From the cell containing the given text, extract its center point as [x, y] coordinate. 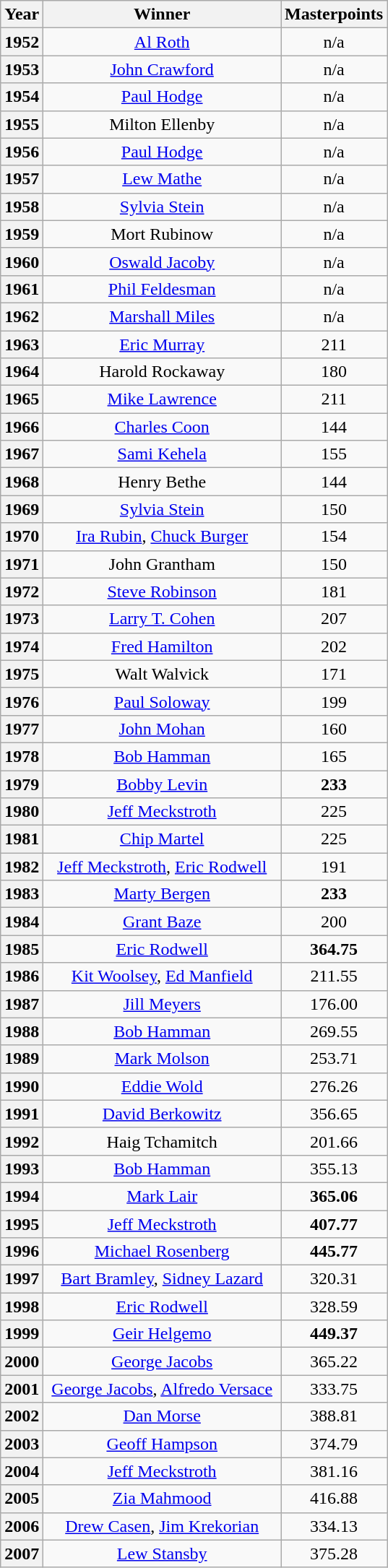
1987 [22, 1004]
Grant Baze [162, 922]
445.77 [334, 1252]
375.28 [334, 1554]
Mike Lawrence [162, 399]
1995 [22, 1224]
1957 [22, 179]
Harold Rockaway [162, 372]
365.22 [334, 1361]
Phil Feldesman [162, 289]
Charles Coon [162, 427]
Geir Helgemo [162, 1334]
Fred Hamilton [162, 646]
1971 [22, 564]
160 [334, 729]
Haig Tchamitch [162, 1141]
David Berkowitz [162, 1114]
1988 [22, 1031]
Winner [162, 14]
1984 [22, 922]
1978 [22, 756]
John Crawford [162, 69]
181 [334, 592]
Marty Bergen [162, 894]
Mark Molson [162, 1059]
Sami Kehela [162, 454]
1967 [22, 454]
1955 [22, 124]
155 [334, 454]
253.71 [334, 1059]
2006 [22, 1526]
1992 [22, 1141]
355.13 [334, 1169]
1996 [22, 1252]
1990 [22, 1086]
334.13 [334, 1526]
Eddie Wold [162, 1086]
2002 [22, 1416]
1965 [22, 399]
Walt Walvick [162, 674]
1961 [22, 289]
Kit Woolsey, Ed Manfield [162, 976]
449.37 [334, 1334]
Milton Ellenby [162, 124]
1959 [22, 234]
201.66 [334, 1141]
211.55 [334, 976]
1973 [22, 619]
191 [334, 867]
Al Roth [162, 42]
2005 [22, 1499]
1953 [22, 69]
1993 [22, 1169]
1982 [22, 867]
Zia Mahmood [162, 1499]
388.81 [334, 1416]
407.77 [334, 1224]
2000 [22, 1361]
328.59 [334, 1307]
365.06 [334, 1196]
1954 [22, 97]
2004 [22, 1471]
Masterpoints [334, 14]
207 [334, 619]
Chip Martel [162, 839]
Jill Meyers [162, 1004]
171 [334, 674]
Marshall Miles [162, 316]
381.16 [334, 1471]
1974 [22, 646]
1960 [22, 261]
154 [334, 537]
1963 [22, 345]
Lew Mathe [162, 179]
Ira Rubin, Chuck Burger [162, 537]
Mark Lair [162, 1196]
1964 [22, 372]
1983 [22, 894]
Steve Robinson [162, 592]
1998 [22, 1307]
1966 [22, 427]
Geoff Hampson [162, 1444]
416.88 [334, 1499]
1972 [22, 592]
Dan Morse [162, 1416]
1991 [22, 1114]
356.65 [334, 1114]
Mort Rubinow [162, 234]
202 [334, 646]
John Grantham [162, 564]
165 [334, 756]
1999 [22, 1334]
1956 [22, 152]
1980 [22, 812]
200 [334, 922]
1962 [22, 316]
1979 [22, 784]
Year [22, 14]
320.31 [334, 1279]
176.00 [334, 1004]
1994 [22, 1196]
1968 [22, 482]
Henry Bethe [162, 482]
199 [334, 701]
269.55 [334, 1031]
364.75 [334, 949]
1997 [22, 1279]
Paul Soloway [162, 701]
George Jacobs, Alfredo Versace [162, 1389]
276.26 [334, 1086]
1958 [22, 207]
333.75 [334, 1389]
1975 [22, 674]
1985 [22, 949]
374.79 [334, 1444]
1976 [22, 701]
John Mohan [162, 729]
Michael Rosenberg [162, 1252]
1970 [22, 537]
Bart Bramley, Sidney Lazard [162, 1279]
2001 [22, 1389]
1969 [22, 509]
1952 [22, 42]
Drew Casen, Jim Krekorian [162, 1526]
Eric Murray [162, 345]
1981 [22, 839]
2007 [22, 1554]
1986 [22, 976]
Larry T. Cohen [162, 619]
Bobby Levin [162, 784]
180 [334, 372]
George Jacobs [162, 1361]
Lew Stansby [162, 1554]
Jeff Meckstroth, Eric Rodwell [162, 867]
2003 [22, 1444]
1977 [22, 729]
Oswald Jacoby [162, 261]
1989 [22, 1059]
